For the text-containing cell, return its midpoint in [X, Y] coordinate format. 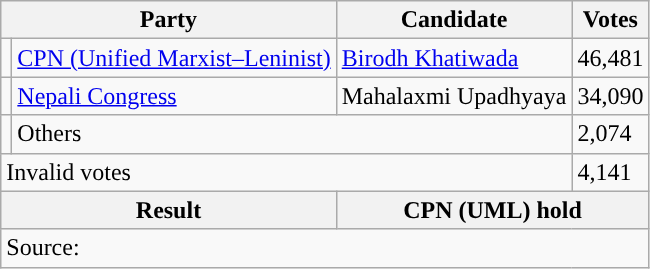
34,090 [610, 96]
Result [168, 210]
46,481 [610, 58]
Source: [325, 248]
2,074 [610, 134]
4,141 [610, 172]
CPN (Unified Marxist–Leninist) [174, 58]
Candidate [454, 20]
Party [168, 20]
Birodh Khatiwada [454, 58]
Nepali Congress [174, 96]
Invalid votes [286, 172]
CPN (UML) hold [492, 210]
Others [292, 134]
Votes [610, 20]
Mahalaxmi Upadhyaya [454, 96]
